Extract the (X, Y) coordinate from the center of the cell holding the provided text.  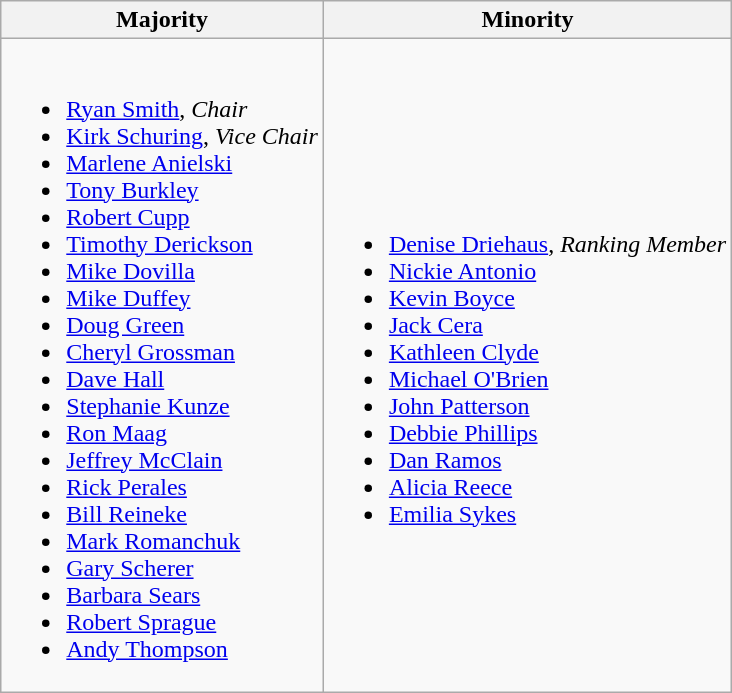
Minority (527, 20)
Majority (162, 20)
